Extract the [x, y] coordinate from the center of the cell holding the provided text.  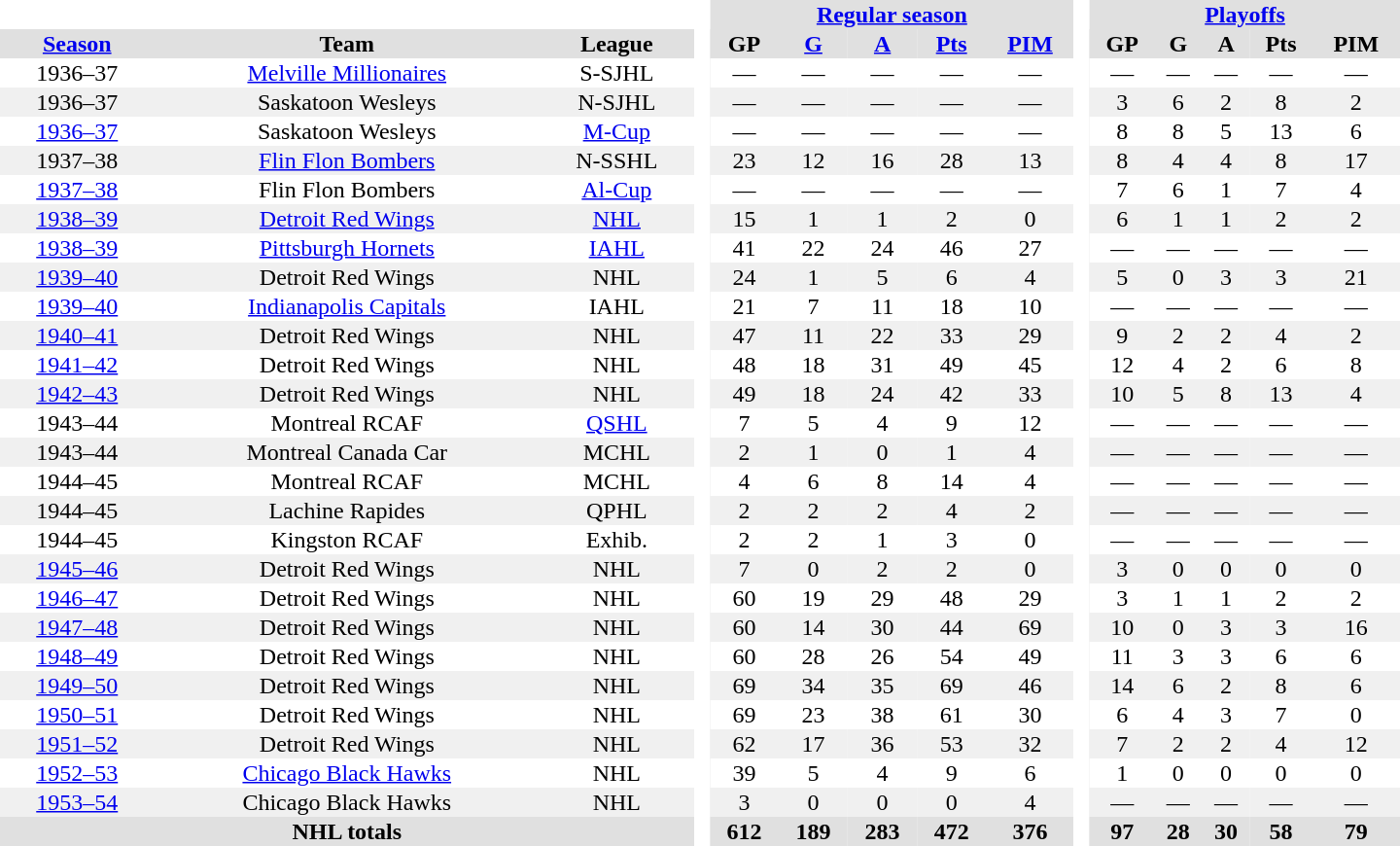
612 [745, 831]
41 [745, 248]
Regular season [892, 15]
1948–49 [78, 656]
Al-Cup [616, 190]
1950–51 [78, 715]
Playoffs [1244, 15]
League [616, 44]
283 [883, 831]
1940–41 [78, 335]
Melville Millionaires [348, 73]
1946–47 [78, 598]
62 [745, 744]
N-SSHL [616, 160]
79 [1355, 831]
1947–48 [78, 627]
47 [745, 335]
1949–50 [78, 686]
1951–52 [78, 744]
Lachine Rapides [348, 511]
QPHL [616, 511]
472 [951, 831]
1953–54 [78, 802]
Exhib. [616, 540]
38 [883, 715]
QSHL [616, 423]
45 [1030, 365]
S-SJHL [616, 73]
Team [348, 44]
27 [1030, 248]
Indianapolis Capitals [348, 306]
M-Cup [616, 131]
34 [813, 686]
Pittsburgh Hornets [348, 248]
NHL totals [347, 831]
19 [813, 598]
53 [951, 744]
189 [813, 831]
36 [883, 744]
61 [951, 715]
N-SJHL [616, 102]
42 [951, 394]
Montreal Canada Car [348, 452]
32 [1030, 744]
1941–42 [78, 365]
376 [1030, 831]
97 [1122, 831]
54 [951, 656]
1945–46 [78, 569]
35 [883, 686]
1952–53 [78, 773]
26 [883, 656]
39 [745, 773]
31 [883, 365]
Kingston RCAF [348, 540]
44 [951, 627]
Season [78, 44]
1942–43 [78, 394]
15 [745, 219]
58 [1281, 831]
